Capture the cell that displays the provided text and extract its [X, Y] central coordinate. 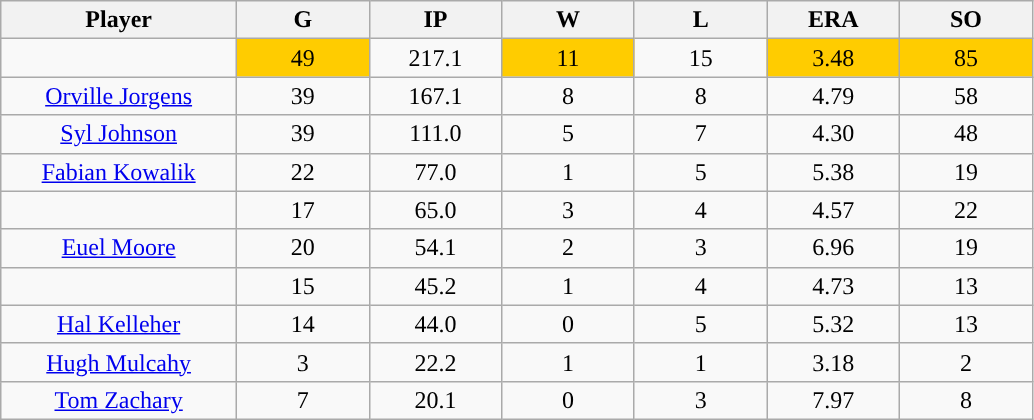
167.1 [436, 96]
Syl Johnson [119, 134]
Fabian Kowalik [119, 172]
Hal Kelleher [119, 324]
45.2 [436, 286]
4.30 [834, 134]
IP [436, 20]
Euel Moore [119, 248]
6.96 [834, 248]
4.73 [834, 286]
22.2 [436, 362]
G [304, 20]
49 [304, 58]
4.57 [834, 210]
Player [119, 20]
20.1 [436, 400]
65.0 [436, 210]
3.18 [834, 362]
54.1 [436, 248]
77.0 [436, 172]
11 [568, 58]
48 [966, 134]
7.97 [834, 400]
Tom Zachary [119, 400]
ERA [834, 20]
W [568, 20]
17 [304, 210]
58 [966, 96]
85 [966, 58]
L [700, 20]
SO [966, 20]
44.0 [436, 324]
4.79 [834, 96]
Hugh Mulcahy [119, 362]
5.32 [834, 324]
5.38 [834, 172]
20 [304, 248]
Orville Jorgens [119, 96]
111.0 [436, 134]
3.48 [834, 58]
14 [304, 324]
217.1 [436, 58]
